Return [X, Y] of the center of cell containing provided text 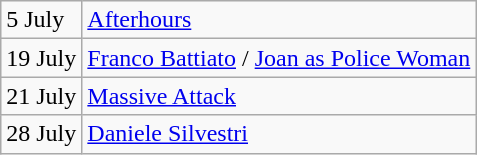
Daniele Silvestri [279, 134]
5 July [42, 20]
19 July [42, 58]
Afterhours [279, 20]
Franco Battiato / Joan as Police Woman [279, 58]
21 July [42, 96]
Massive Attack [279, 96]
28 July [42, 134]
